For the text-containing cell, return its midpoint in (X, Y) coordinate format. 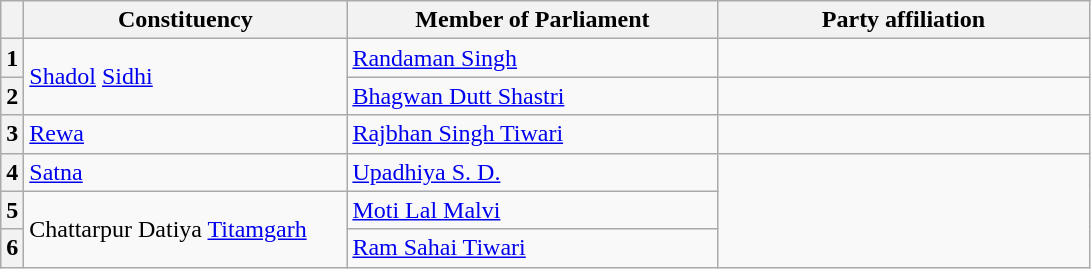
Ram Sahai Tiwari (532, 248)
Upadhiya S. D. (532, 172)
Chattarpur Datiya Titamgarh (186, 229)
Party affiliation (904, 20)
Rajbhan Singh Tiwari (532, 134)
1 (12, 58)
4 (12, 172)
Shadol Sidhi (186, 77)
Constituency (186, 20)
Randaman Singh (532, 58)
6 (12, 248)
Member of Parliament (532, 20)
Satna (186, 172)
5 (12, 210)
Moti Lal Malvi (532, 210)
Rewa (186, 134)
Bhagwan Dutt Shastri (532, 96)
2 (12, 96)
3 (12, 134)
